For the text-containing cell, return its midpoint in (X, Y) coordinate format. 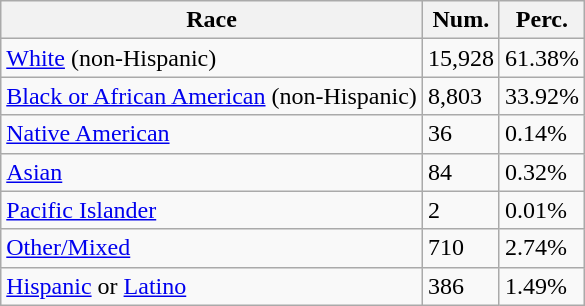
Black or African American (non-Hispanic) (212, 96)
8,803 (460, 96)
White (non-Hispanic) (212, 58)
36 (460, 134)
Native American (212, 134)
2 (460, 210)
Asian (212, 172)
1.49% (542, 286)
15,928 (460, 58)
386 (460, 286)
33.92% (542, 96)
61.38% (542, 58)
Race (212, 20)
710 (460, 248)
Other/Mixed (212, 248)
Perc. (542, 20)
Hispanic or Latino (212, 286)
84 (460, 172)
0.14% (542, 134)
0.32% (542, 172)
0.01% (542, 210)
2.74% (542, 248)
Num. (460, 20)
Pacific Islander (212, 210)
